Return (X, Y) of the center of cell containing provided text 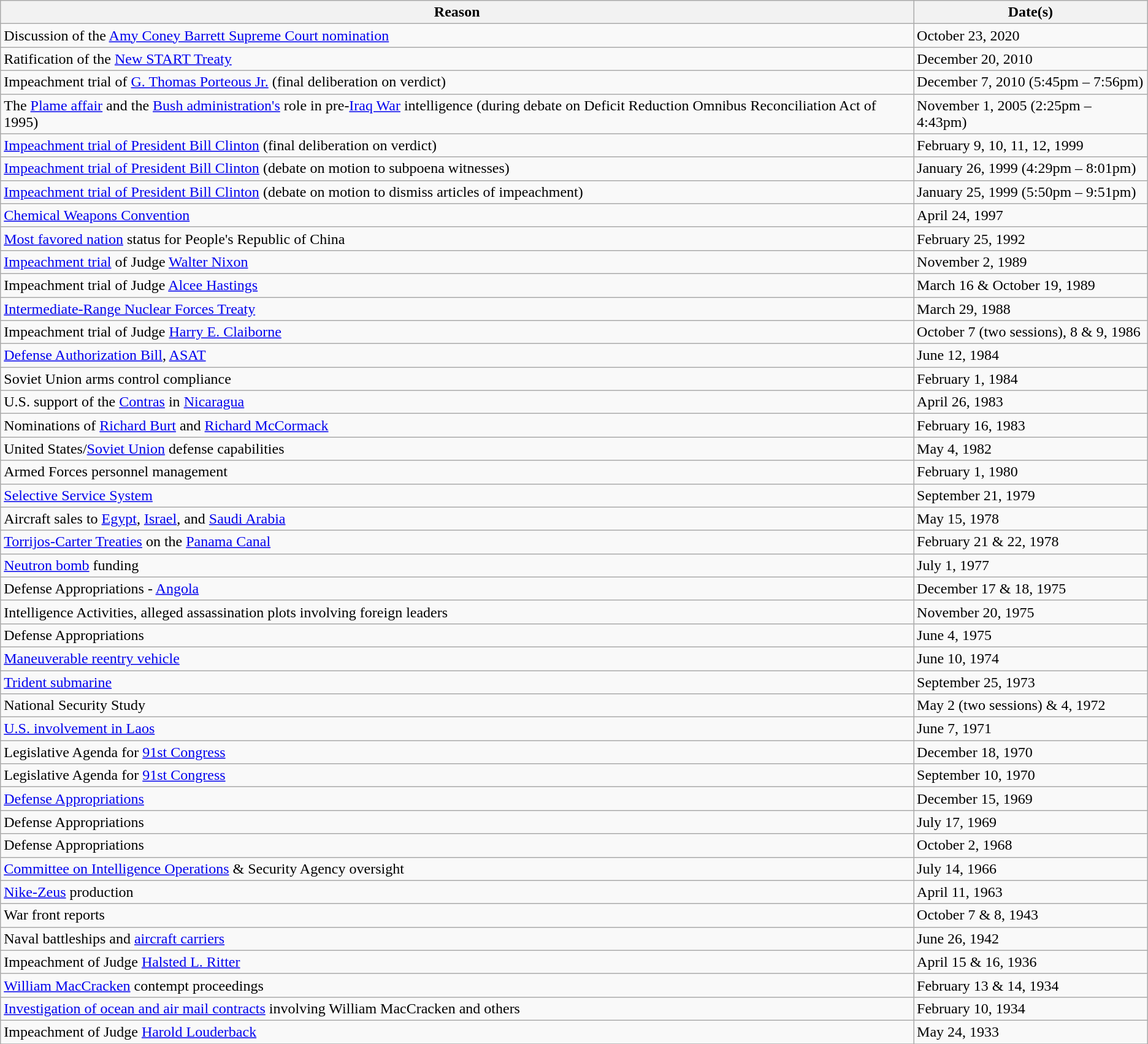
United States/Soviet Union defense capabilities (457, 449)
November 1, 2005 (2:25pm – 4:43pm) (1031, 114)
Nominations of Richard Burt and Richard McCormack (457, 425)
January 26, 1999 (4:29pm – 8:01pm) (1031, 169)
May 15, 1978 (1031, 519)
February 21 & 22, 1978 (1031, 542)
December 18, 1970 (1031, 752)
February 9, 10, 11, 12, 1999 (1031, 145)
October 23, 2020 (1031, 36)
February 10, 1934 (1031, 1008)
Maneuverable reentry vehicle (457, 658)
Defense Appropriations - Angola (457, 589)
April 15 & 16, 1936 (1031, 962)
Most favored nation status for People's Republic of China (457, 238)
January 25, 1999 (5:50pm – 9:51pm) (1031, 192)
November 20, 1975 (1031, 612)
May 24, 1933 (1031, 1032)
Trident submarine (457, 682)
May 4, 1982 (1031, 449)
July 14, 1966 (1031, 869)
March 29, 1988 (1031, 308)
U.S. involvement in Laos (457, 729)
December 17 & 18, 1975 (1031, 589)
Neutron bomb funding (457, 565)
Armed Forces personnel management (457, 472)
Impeachment trial of G. Thomas Porteous Jr. (final deliberation on verdict) (457, 82)
Discussion of the Amy Coney Barrett Supreme Court nomination (457, 36)
Impeachment trial of Judge Alcee Hastings (457, 285)
Ratification of the New START Treaty (457, 59)
U.S. support of the Contras in Nicaragua (457, 402)
February 13 & 14, 1934 (1031, 985)
Torrijos-Carter Treaties on the Panama Canal (457, 542)
December 20, 2010 (1031, 59)
June 4, 1975 (1031, 635)
Nike-Zeus production (457, 892)
War front reports (457, 915)
Intelligence Activities, alleged assassination plots involving foreign leaders (457, 612)
May 2 (two sessions) & 4, 1972 (1031, 706)
July 17, 1969 (1031, 822)
February 1, 1980 (1031, 472)
Aircraft sales to Egypt, Israel, and Saudi Arabia (457, 519)
Committee on Intelligence Operations & Security Agency oversight (457, 869)
July 1, 1977 (1031, 565)
March 16 & October 19, 1989 (1031, 285)
Selective Service System (457, 495)
Investigation of ocean and air mail contracts involving William MacCracken and others (457, 1008)
February 25, 1992 (1031, 238)
Chemical Weapons Convention (457, 215)
Impeachment of Judge Harold Louderback (457, 1032)
December 7, 2010 (5:45pm – 7:56pm) (1031, 82)
Impeachment trial of Judge Walter Nixon (457, 262)
Impeachment trial of President Bill Clinton (debate on motion to subpoena witnesses) (457, 169)
June 12, 1984 (1031, 356)
September 25, 1973 (1031, 682)
November 2, 1989 (1031, 262)
Defense Authorization Bill, ASAT (457, 356)
Intermediate-Range Nuclear Forces Treaty (457, 308)
Impeachment of Judge Halsted L. Ritter (457, 962)
April 11, 1963 (1031, 892)
September 10, 1970 (1031, 775)
William MacCracken contempt proceedings (457, 985)
National Security Study (457, 706)
February 16, 1983 (1031, 425)
June 10, 1974 (1031, 658)
October 2, 1968 (1031, 845)
October 7 & 8, 1943 (1031, 915)
September 21, 1979 (1031, 495)
Impeachment trial of President Bill Clinton (debate on motion to dismiss articles of impeachment) (457, 192)
April 26, 1983 (1031, 402)
April 24, 1997 (1031, 215)
Soviet Union arms control compliance (457, 379)
June 26, 1942 (1031, 939)
December 15, 1969 (1031, 799)
June 7, 1971 (1031, 729)
Reason (457, 12)
Naval battleships and aircraft carriers (457, 939)
February 1, 1984 (1031, 379)
Impeachment trial of Judge Harry E. Claiborne (457, 332)
Impeachment trial of President Bill Clinton (final deliberation on verdict) (457, 145)
October 7 (two sessions), 8 & 9, 1986 (1031, 332)
Date(s) (1031, 12)
